Find where the given text appears and provide that cell's center as (X, Y) coordinate. 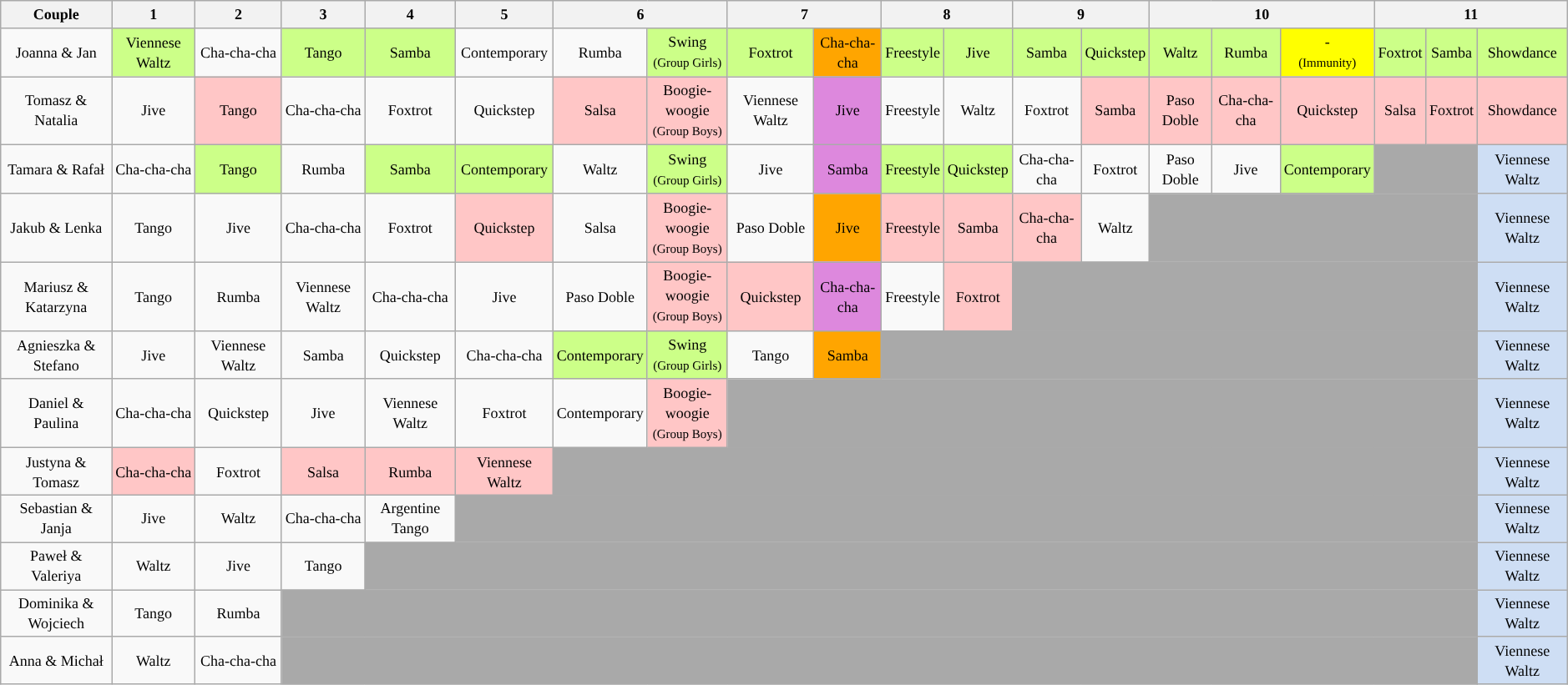
9 (1080, 15)
Paweł & Valeriya (57, 566)
Tamara & Rafał (57, 169)
2 (239, 15)
6 (640, 15)
11 (1471, 15)
Dominika & Wojciech (57, 614)
3 (323, 15)
7 (804, 15)
Joanna & Jan (57, 52)
Anna & Michał (57, 661)
5 (504, 15)
Couple (57, 15)
Agnieszka & Stefano (57, 355)
8 (947, 15)
1 (154, 15)
10 (1262, 15)
Justyna & Tomasz (57, 472)
Mariusz & Katarzyna (57, 296)
Jakub & Lenka (57, 228)
Tomasz & Natalia (57, 111)
Sebastian & Janja (57, 519)
-(Immunity) (1328, 52)
Daniel & Paulina (57, 413)
4 (410, 15)
Argentine Tango (410, 519)
